Find where the given text appears and provide that cell's center as (X, Y) coordinate. 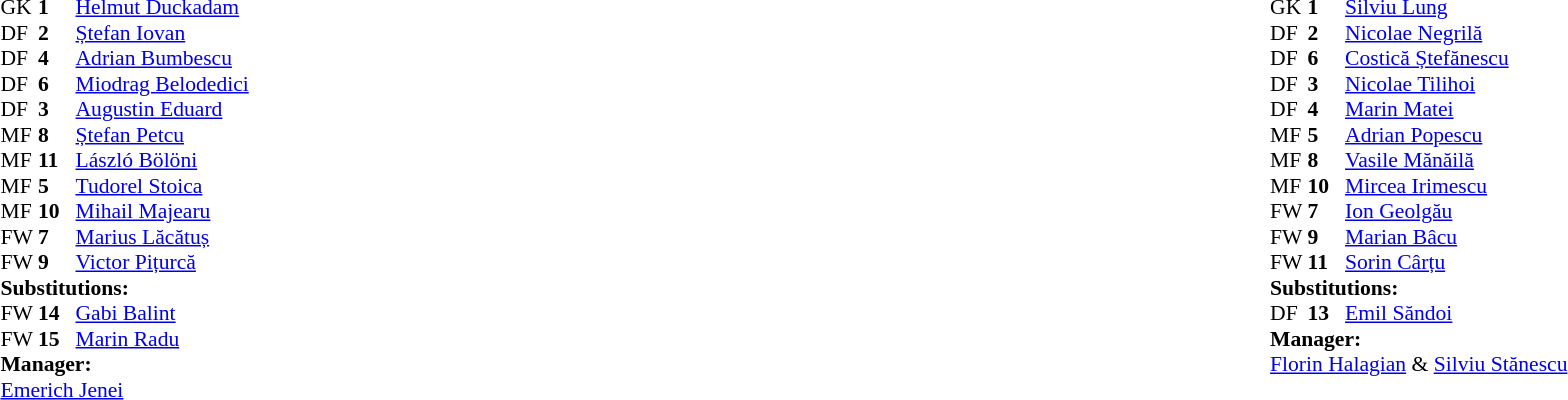
Costică Ștefănescu (1456, 59)
Vasile Mănăilă (1456, 161)
14 (57, 313)
Adrian Popescu (1456, 135)
Gabi Balint (162, 313)
Sorin Cârțu (1456, 263)
13 (1327, 313)
Ștefan Iovan (162, 33)
Marian Bâcu (1456, 237)
Tudorel Stoica (162, 186)
Marius Lăcătuș (162, 237)
Marin Radu (162, 339)
László Bölöni (162, 161)
Mihail Majearu (162, 211)
Mircea Irimescu (1456, 186)
Ion Geolgău (1456, 211)
15 (57, 339)
Ștefan Petcu (162, 135)
Emil Săndoi (1456, 313)
Adrian Bumbescu (162, 59)
Marin Matei (1456, 109)
Victor Pițurcă (162, 263)
Miodrag Belodedici (162, 84)
Florin Halagian & Silviu Stănescu (1418, 365)
Nicolae Tilihoi (1456, 84)
Augustin Eduard (162, 109)
Nicolae Negrilă (1456, 33)
